For the text-containing cell, return its midpoint in [x, y] coordinate format. 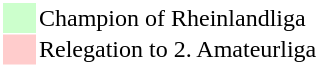
Champion of Rheinlandliga [178, 18]
Relegation to 2. Amateurliga [178, 49]
